Determine the [X, Y] coordinate at the center of the cell enclosing the given text.  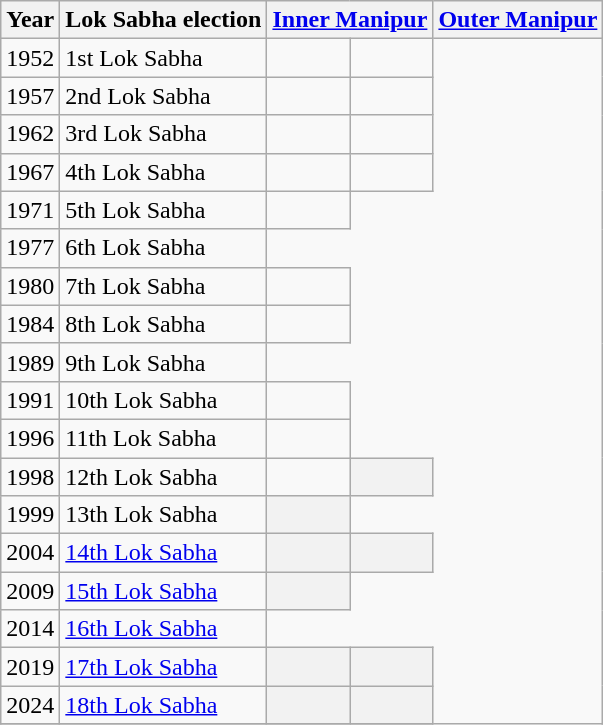
2nd Lok Sabha [164, 96]
1998 [30, 477]
Outer Manipur [518, 20]
11th Lok Sabha [164, 438]
1967 [30, 172]
5th Lok Sabha [164, 210]
17th Lok Sabha [164, 667]
1999 [30, 515]
1989 [30, 362]
Year [30, 20]
1962 [30, 134]
1952 [30, 58]
1971 [30, 210]
Lok Sabha election [164, 20]
1984 [30, 324]
10th Lok Sabha [164, 400]
3rd Lok Sabha [164, 134]
2014 [30, 629]
2004 [30, 553]
1980 [30, 286]
1991 [30, 400]
6th Lok Sabha [164, 248]
Inner Manipur [350, 20]
1977 [30, 248]
8th Lok Sabha [164, 324]
2009 [30, 591]
15th Lok Sabha [164, 591]
4th Lok Sabha [164, 172]
2019 [30, 667]
1st Lok Sabha [164, 58]
1996 [30, 438]
1957 [30, 96]
16th Lok Sabha [164, 629]
2024 [30, 705]
14th Lok Sabha [164, 553]
7th Lok Sabha [164, 286]
18th Lok Sabha [164, 705]
9th Lok Sabha [164, 362]
12th Lok Sabha [164, 477]
13th Lok Sabha [164, 515]
